Output the (X, Y) coordinate of the center of the cell containing the given text.  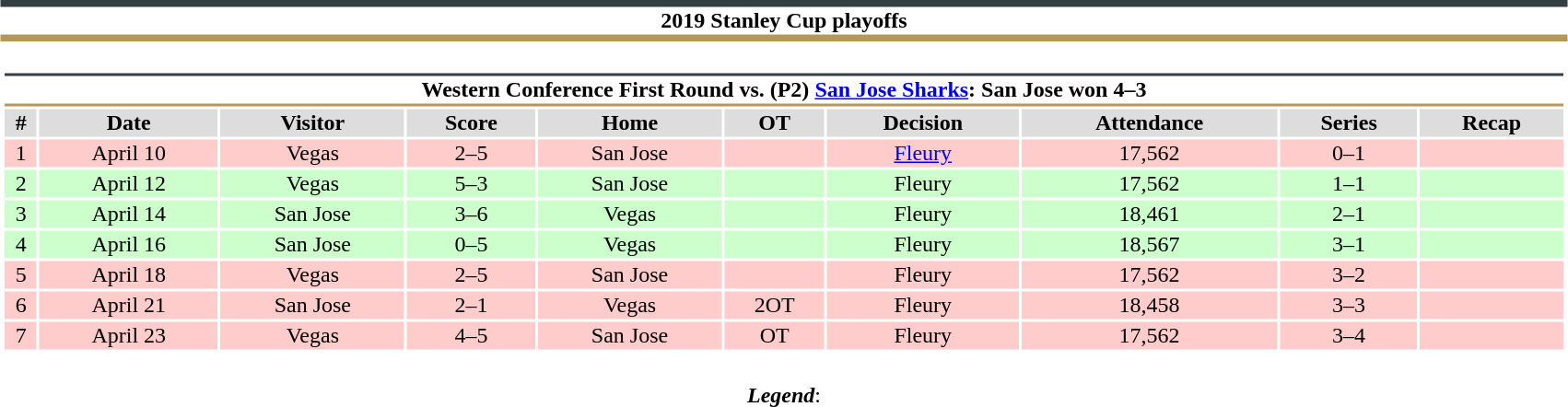
4–5 (471, 336)
7 (20, 336)
2OT (774, 305)
April 23 (129, 336)
5 (20, 275)
Visitor (312, 122)
April 10 (129, 154)
Decision (923, 122)
# (20, 122)
5–3 (471, 183)
3–1 (1349, 244)
Score (471, 122)
0–5 (471, 244)
2019 Stanley Cup playoffs (784, 20)
1–1 (1349, 183)
18,567 (1149, 244)
Attendance (1149, 122)
Series (1349, 122)
3 (20, 215)
4 (20, 244)
Western Conference First Round vs. (P2) San Jose Sharks: San Jose won 4–3 (783, 90)
Date (129, 122)
Recap (1491, 122)
April 14 (129, 215)
3–2 (1349, 275)
1 (20, 154)
April 12 (129, 183)
6 (20, 305)
April 16 (129, 244)
3–3 (1349, 305)
18,458 (1149, 305)
April 21 (129, 305)
3–6 (471, 215)
April 18 (129, 275)
3–4 (1349, 336)
Home (630, 122)
2 (20, 183)
18,461 (1149, 215)
0–1 (1349, 154)
